Scan for the cell matching the given text and deliver its (x, y) coordinate at center. 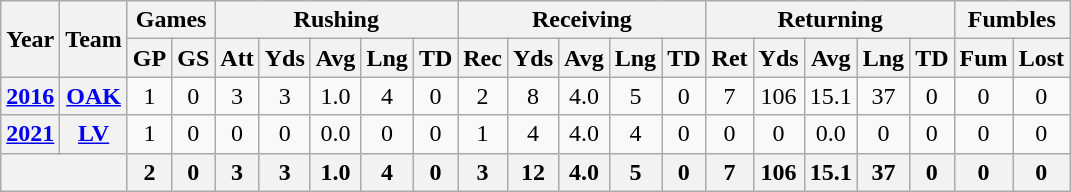
Year (30, 39)
Fum (984, 58)
2021 (30, 134)
GS (194, 58)
8 (532, 96)
Lost (1041, 58)
Team (94, 39)
12 (532, 172)
Rec (483, 58)
Ret (730, 58)
GP (149, 58)
Receiving (582, 20)
Games (170, 20)
LV (94, 134)
OAK (94, 96)
Fumbles (1012, 20)
Rushing (336, 20)
Att (237, 58)
Returning (830, 20)
2016 (30, 96)
